Determine the (X, Y) coordinate at the center of the cell enclosing the given text.  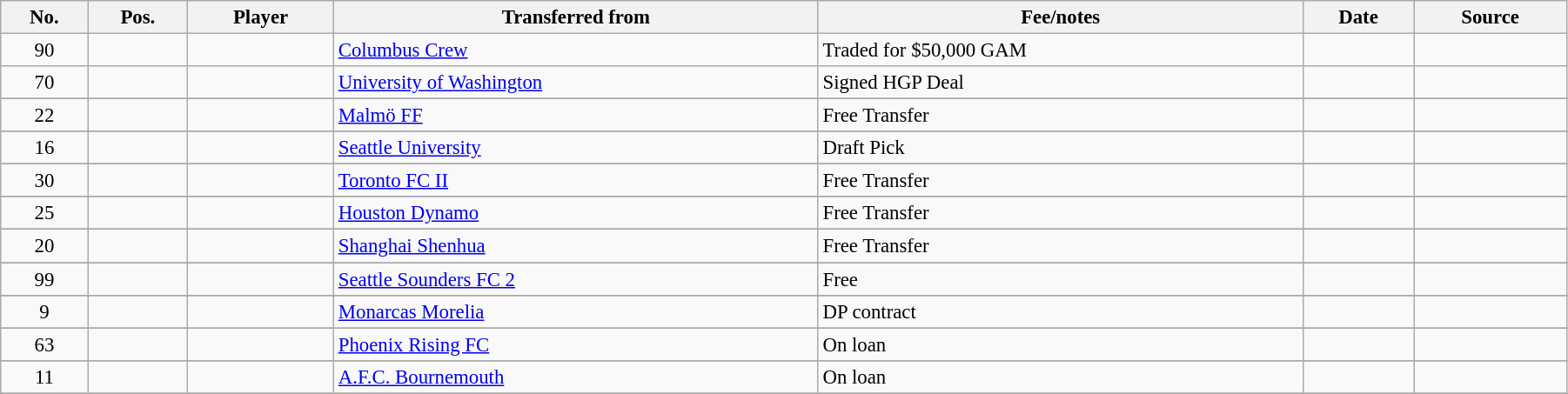
Pos. (137, 17)
30 (44, 181)
16 (44, 148)
Free (1060, 279)
70 (44, 83)
20 (44, 246)
99 (44, 279)
Columbus Crew (576, 50)
11 (44, 377)
Date (1358, 17)
DP contract (1060, 311)
25 (44, 213)
Signed HGP Deal (1060, 83)
Fee/notes (1060, 17)
Transferred from (576, 17)
University of Washington (576, 83)
Phoenix Rising FC (576, 344)
Draft Pick (1060, 148)
Player (261, 17)
63 (44, 344)
Traded for $50,000 GAM (1060, 50)
Toronto FC II (576, 181)
22 (44, 116)
Malmö FF (576, 116)
Houston Dynamo (576, 213)
90 (44, 50)
Seattle Sounders FC 2 (576, 279)
Seattle University (576, 148)
Monarcas Morelia (576, 311)
A.F.C. Bournemouth (576, 377)
Source (1491, 17)
No. (44, 17)
9 (44, 311)
Shanghai Shenhua (576, 246)
